Provide the (x, y) coordinate of the cell's center where the given text is located.  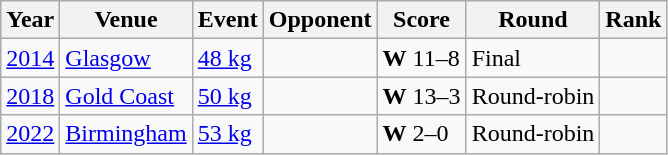
W 11–8 (422, 58)
Opponent (320, 20)
Final (533, 58)
48 kg (228, 58)
53 kg (228, 134)
Gold Coast (126, 96)
50 kg (228, 96)
2022 (30, 134)
Year (30, 20)
Score (422, 20)
Round (533, 20)
Event (228, 20)
Rank (634, 20)
Birmingham (126, 134)
2014 (30, 58)
Glasgow (126, 58)
W 2–0 (422, 134)
W 13–3 (422, 96)
Venue (126, 20)
2018 (30, 96)
